For the text-containing cell, return its midpoint in (X, Y) coordinate format. 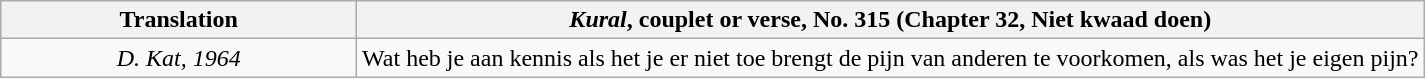
Wat heb je aan kennis als het je er niet toe brengt de pijn van anderen te voorkomen, als was het je eigen pijn? (890, 58)
D. Kat, 1964 (179, 58)
Kural, couplet or verse, No. 315 (Chapter 32, Niet kwaad doen) (890, 20)
Translation (179, 20)
